Capture the cell that displays the provided text and extract its (X, Y) central coordinate. 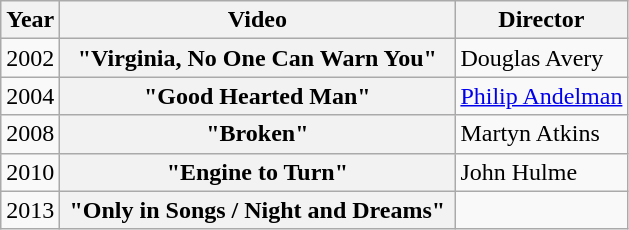
"Broken" (258, 134)
"Good Hearted Man" (258, 96)
Video (258, 20)
2004 (30, 96)
"Virginia, No One Can Warn You" (258, 58)
Philip Andelman (542, 96)
2013 (30, 210)
Year (30, 20)
2010 (30, 172)
"Engine to Turn" (258, 172)
Martyn Atkins (542, 134)
2008 (30, 134)
Douglas Avery (542, 58)
2002 (30, 58)
Director (542, 20)
"Only in Songs / Night and Dreams" (258, 210)
John Hulme (542, 172)
